Capture the cell that displays the provided text and extract its [X, Y] central coordinate. 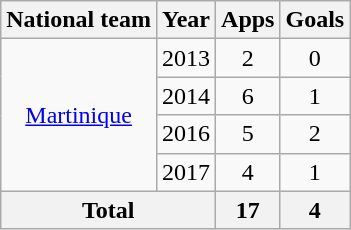
17 [248, 210]
2016 [186, 134]
Total [108, 210]
0 [315, 58]
National team [79, 20]
5 [248, 134]
6 [248, 96]
Year [186, 20]
Goals [315, 20]
2014 [186, 96]
Martinique [79, 115]
2013 [186, 58]
2017 [186, 172]
Apps [248, 20]
